Scan for the cell matching the given text and deliver its [X, Y] coordinate at center. 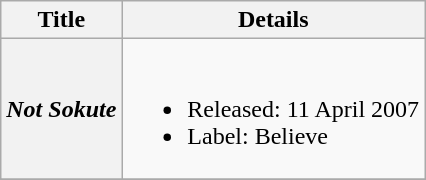
Title [62, 20]
Details [274, 20]
Released: 11 April 2007Label: Believe [274, 109]
Not Sokute [62, 109]
